Pinpoint the cell where the given text exists, returning its [X, Y] midpoint coordinate. 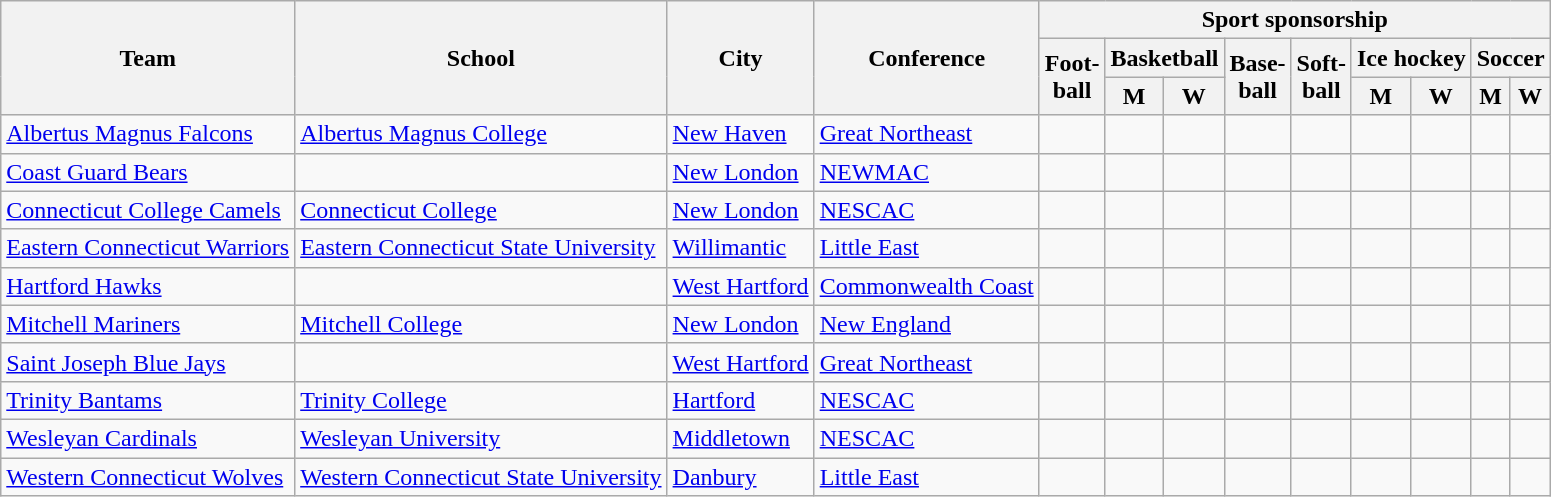
Sport sponsorship [1294, 20]
Trinity College [481, 400]
Basketball [1164, 58]
New England [926, 324]
Wesleyan University [481, 438]
Base-ball [1258, 77]
NEWMAC [926, 172]
Eastern Connecticut State University [481, 248]
Ice hockey [1411, 58]
Hartford [740, 400]
Team [148, 58]
Trinity Bantams [148, 400]
Danbury [740, 477]
Mitchell Mariners [148, 324]
New Haven [740, 134]
Connecticut College Camels [148, 210]
Saint Joseph Blue Jays [148, 362]
Western Connecticut State University [481, 477]
Hartford Hawks [148, 286]
Soft-ball [1321, 77]
Albertus Magnus Falcons [148, 134]
Soccer [1510, 58]
Eastern Connecticut Warriors [148, 248]
Commonwealth Coast [926, 286]
Western Connecticut Wolves [148, 477]
Willimantic [740, 248]
Conference [926, 58]
Mitchell College [481, 324]
Albertus Magnus College [481, 134]
Connecticut College [481, 210]
School [481, 58]
Coast Guard Bears [148, 172]
Foot-ball [1072, 77]
City [740, 58]
Middletown [740, 438]
Wesleyan Cardinals [148, 438]
